Detect which cell encompasses the target text, then output its (x, y) center coordinate. 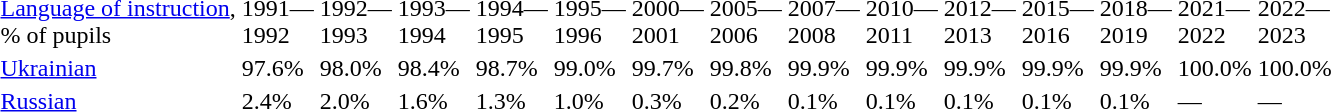
100.0% (1214, 68)
98.7% (512, 68)
99.0% (590, 68)
98.4% (434, 68)
99.7% (668, 68)
99.8% (746, 68)
97.6% (278, 68)
98.0% (356, 68)
